For the text-containing cell, return its midpoint in (X, Y) coordinate format. 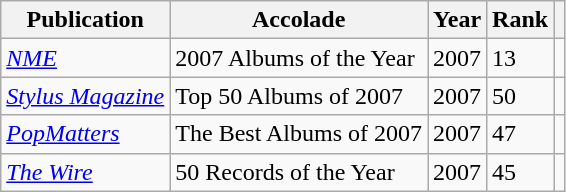
47 (520, 134)
The Wire (86, 172)
Rank (520, 20)
Top 50 Albums of 2007 (299, 96)
Stylus Magazine (86, 96)
NME (86, 58)
45 (520, 172)
13 (520, 58)
50 Records of the Year (299, 172)
2007 Albums of the Year (299, 58)
PopMatters (86, 134)
50 (520, 96)
Accolade (299, 20)
The Best Albums of 2007 (299, 134)
Year (458, 20)
Publication (86, 20)
